For the text-containing cell, return its midpoint in (X, Y) coordinate format. 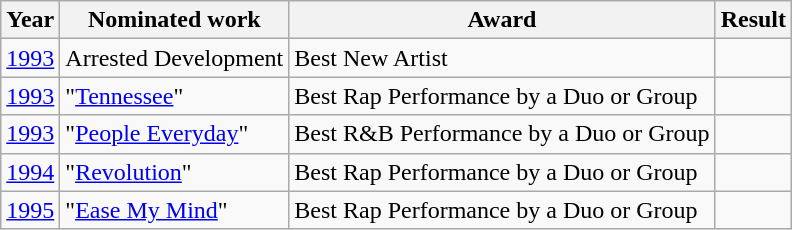
Best R&B Performance by a Duo or Group (502, 134)
Year (30, 20)
Award (502, 20)
Nominated work (174, 20)
Arrested Development (174, 58)
1994 (30, 172)
"People Everyday" (174, 134)
1995 (30, 210)
"Ease My Mind" (174, 210)
"Revolution" (174, 172)
Best New Artist (502, 58)
"Tennessee" (174, 96)
Result (753, 20)
